Extract the [X, Y] coordinate from the center of the cell holding the provided text.  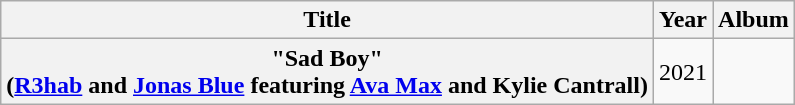
Title [328, 20]
2021 [682, 72]
Album [754, 20]
Year [682, 20]
"Sad Boy"(R3hab and Jonas Blue featuring Ava Max and Kylie Cantrall) [328, 72]
